Identify which cell holds the provided text, then report its (X, Y) central coordinate. 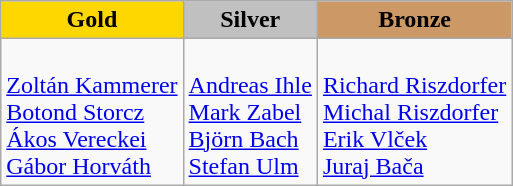
Silver (250, 20)
Gold (92, 20)
Zoltán KammererBotond StorczÁkos VereckeiGábor Horváth (92, 112)
Andreas IhleMark ZabelBjörn BachStefan Ulm (250, 112)
Bronze (414, 20)
Richard RiszdorferMichal RiszdorferErik VlčekJuraj Bača (414, 112)
